Return [x, y] of the center of cell containing provided text 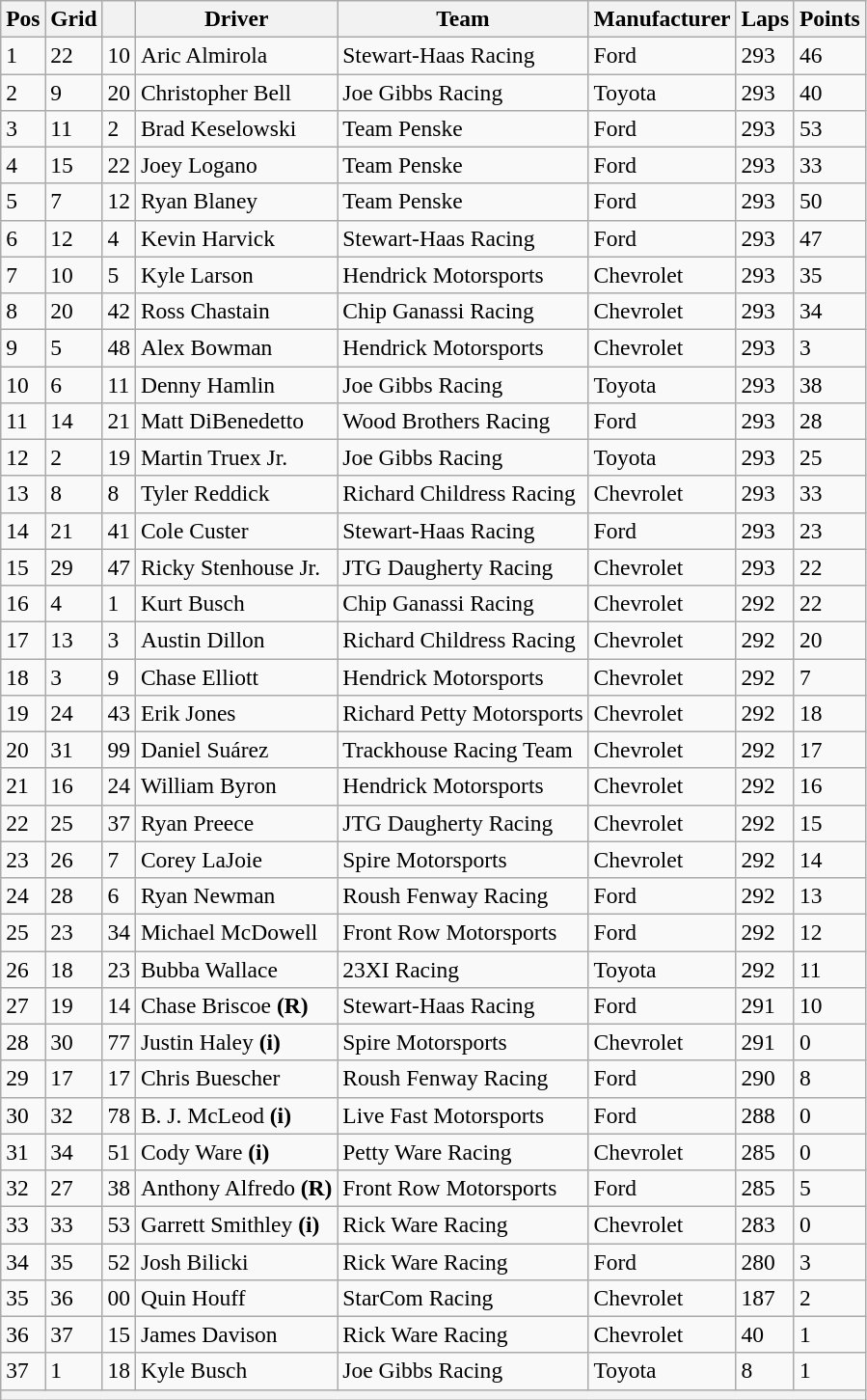
288 [766, 1115]
Kyle Busch [235, 1371]
Wood Brothers Racing [463, 421]
James Davison [235, 1334]
Daniel Suárez [235, 750]
51 [119, 1152]
42 [119, 311]
Anthony Alfredo (R) [235, 1188]
50 [829, 202]
Petty Ware Racing [463, 1152]
48 [119, 347]
52 [119, 1261]
William Byron [235, 786]
43 [119, 713]
99 [119, 750]
Chris Buescher [235, 1079]
Manufacturer [662, 18]
290 [766, 1079]
Brad Keselowski [235, 128]
Ryan Blaney [235, 202]
Ryan Newman [235, 895]
Kyle Larson [235, 275]
Martin Truex Jr. [235, 457]
Points [829, 18]
Kurt Busch [235, 603]
Driver [235, 18]
Chase Briscoe (R) [235, 1005]
Team [463, 18]
Quin Houff [235, 1298]
Grid [73, 18]
Josh Bilicki [235, 1261]
Cody Ware (i) [235, 1152]
46 [829, 55]
Cole Custer [235, 531]
Tyler Reddick [235, 494]
Richard Petty Motorsports [463, 713]
23XI Racing [463, 969]
Erik Jones [235, 713]
Austin Dillon [235, 640]
Ricky Stenhouse Jr. [235, 567]
Live Fast Motorsports [463, 1115]
StarCom Racing [463, 1298]
Christopher Bell [235, 92]
77 [119, 1042]
Aric Almirola [235, 55]
280 [766, 1261]
Joey Logano [235, 165]
Corey LaJoie [235, 860]
Kevin Harvick [235, 238]
00 [119, 1298]
Chase Elliott [235, 676]
Bubba Wallace [235, 969]
283 [766, 1224]
41 [119, 531]
Matt DiBenedetto [235, 421]
Michael McDowell [235, 932]
Pos [23, 18]
Garrett Smithley (i) [235, 1224]
B. J. McLeod (i) [235, 1115]
78 [119, 1115]
Denny Hamlin [235, 384]
Laps [766, 18]
Justin Haley (i) [235, 1042]
Ryan Preece [235, 823]
Trackhouse Racing Team [463, 750]
187 [766, 1298]
Alex Bowman [235, 347]
Ross Chastain [235, 311]
